Find where the given text appears and provide that cell's center as [x, y] coordinate. 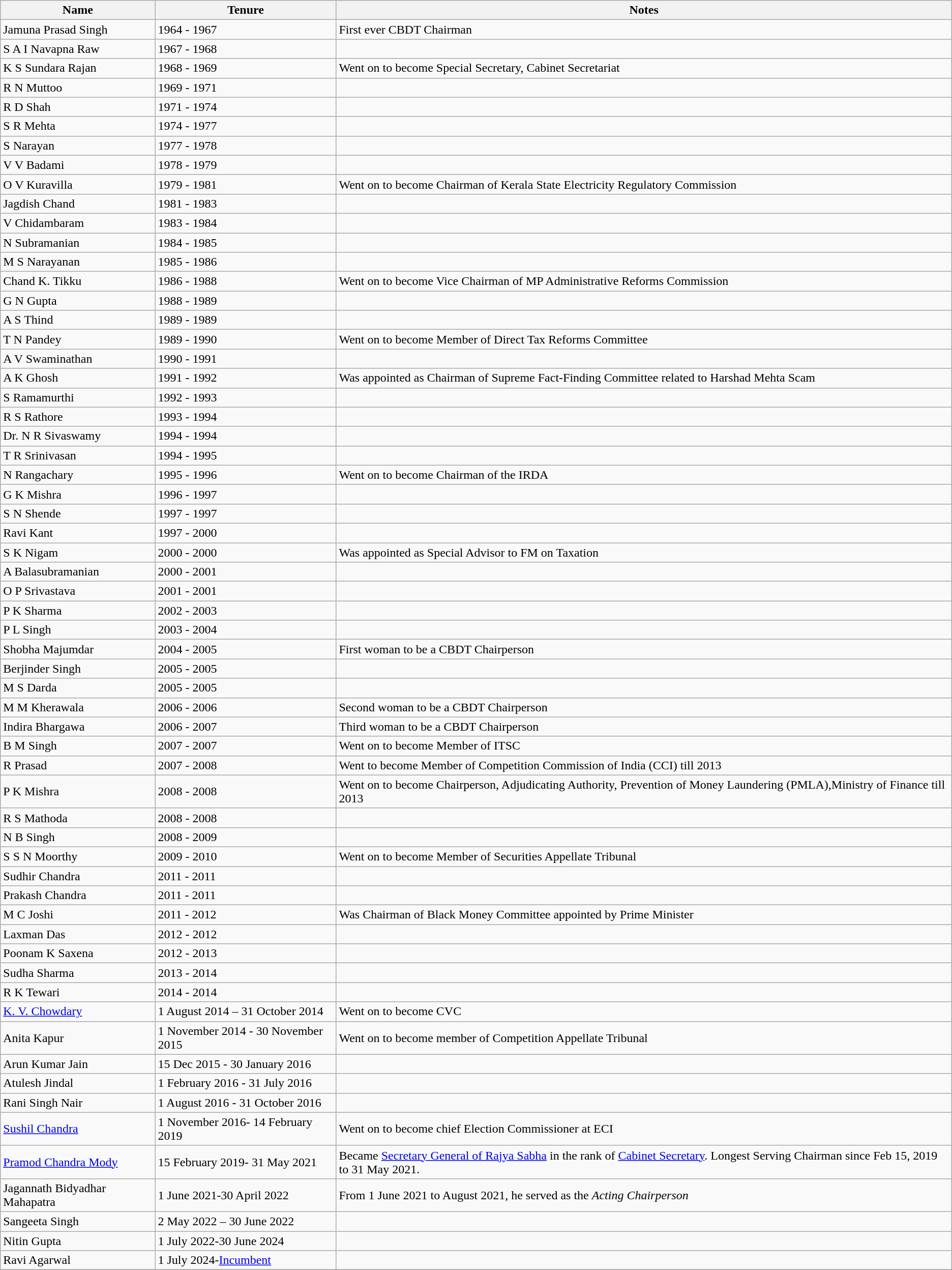
Berjinder Singh [78, 669]
A S Thind [78, 320]
Sangeeta Singh [78, 1221]
2012 - 2013 [246, 954]
Name [78, 10]
1995 - 1996 [246, 475]
1997 - 1997 [246, 513]
Notes [644, 10]
R Prasad [78, 765]
1996 - 1997 [246, 494]
15 Dec 2015 - 30 January 2016 [246, 1064]
1981 - 1983 [246, 204]
G N Gupta [78, 301]
15 February 2019- 31 May 2021 [246, 1162]
2007 - 2008 [246, 765]
A V Swaminathan [78, 359]
1979 - 1981 [246, 184]
Went on to become Member of Direct Tax Reforms Committee [644, 339]
B M Singh [78, 746]
1994 - 1995 [246, 455]
Ravi Agarwal [78, 1260]
1985 - 1986 [246, 262]
Chand K. Tikku [78, 281]
Shobha Majumdar [78, 649]
1 February 2016 - 31 July 2016 [246, 1083]
P L Singh [78, 630]
M M Kherawala [78, 707]
1 November 2016- 14 February 2019 [246, 1129]
T N Pandey [78, 339]
P K Mishra [78, 792]
Poonam K Saxena [78, 954]
K S Sundara Rajan [78, 68]
1989 - 1989 [246, 320]
2014 - 2014 [246, 992]
Became Secretary General of Rajya Sabha in the rank of Cabinet Secretary. Longest Serving Chairman since Feb 15, 2019 to 31 May 2021. [644, 1162]
N Subramanian [78, 243]
1 August 2016 - 31 October 2016 [246, 1103]
Jagannath Bidyadhar Mahapatra [78, 1195]
Sudha Sharma [78, 973]
2011 - 2012 [246, 915]
O V Kuravilla [78, 184]
Second woman to be a CBDT Chairperson [644, 707]
1977 - 1978 [246, 146]
V V Badami [78, 165]
Tenure [246, 10]
Pramod Chandra Mody [78, 1162]
1967 - 1968 [246, 49]
S S N Moorthy [78, 856]
R S Rathore [78, 417]
2012 - 2012 [246, 934]
1 June 2021-30 April 2022 [246, 1195]
Went on to become Chairperson, Adjudicating Authority, Prevention of Money Laundering (PMLA),Ministry of Finance till 2013 [644, 792]
Went on to become CVC [644, 1012]
Sudhir Chandra [78, 876]
First woman to be a CBDT Chairperson [644, 649]
1992 - 1993 [246, 397]
S Ramamurthi [78, 397]
Jamuna Prasad Singh [78, 30]
P K Sharma [78, 611]
Third woman to be a CBDT Chairperson [644, 727]
Arun Kumar Jain [78, 1064]
Was appointed as Chairman of Supreme Fact-Finding Committee related to Harshad Mehta Scam [644, 378]
1986 - 1988 [246, 281]
R K Tewari [78, 992]
Nitin Gupta [78, 1241]
1978 - 1979 [246, 165]
1988 - 1989 [246, 301]
N Rangachary [78, 475]
Went on to become member of Competition Appellate Tribunal [644, 1038]
V Chidambaram [78, 223]
2007 - 2007 [246, 746]
2008 - 2009 [246, 837]
M S Darda [78, 688]
Went on to become Chairman of Kerala State Electricity Regulatory Commission [644, 184]
Dr. N R Sivaswamy [78, 436]
1971 - 1974 [246, 107]
Was Chairman of Black Money Committee appointed by Prime Minister [644, 915]
S K Nigam [78, 552]
Jagdish Chand [78, 204]
S N Shende [78, 513]
2009 - 2010 [246, 856]
Indira Bhargawa [78, 727]
M C Joshi [78, 915]
1974 - 1977 [246, 126]
Was appointed as Special Advisor to FM on Taxation [644, 552]
2002 - 2003 [246, 611]
G K Mishra [78, 494]
1 July 2022-30 June 2024 [246, 1241]
1 July 2024-Incumbent [246, 1260]
Went on to become Member of ITSC [644, 746]
1968 - 1969 [246, 68]
1964 - 1967 [246, 30]
2004 - 2005 [246, 649]
Went on to become chief Election Commissioner at ECI [644, 1129]
1997 - 2000 [246, 533]
2006 - 2006 [246, 707]
T R Srinivasan [78, 455]
Ravi Kant [78, 533]
From 1 June 2021 to August 2021, he served as the Acting Chairperson [644, 1195]
2003 - 2004 [246, 630]
Went on to become Chairman of the IRDA [644, 475]
N B Singh [78, 837]
1969 - 1971 [246, 88]
1 August 2014 – 31 October 2014 [246, 1012]
2001 - 2001 [246, 591]
Rani Singh Nair [78, 1103]
Laxman Das [78, 934]
Prakash Chandra [78, 896]
Sushil Chandra [78, 1129]
A K Ghosh [78, 378]
1991 - 1992 [246, 378]
O P Srivastava [78, 591]
S Narayan [78, 146]
1993 - 1994 [246, 417]
Anita Kapur [78, 1038]
S R Mehta [78, 126]
1983 - 1984 [246, 223]
R N Muttoo [78, 88]
2013 - 2014 [246, 973]
Atulesh Jindal [78, 1083]
Went on to become Member of Securities Appellate Tribunal [644, 856]
Went on to become Vice Chairman of MP Administrative Reforms Commission [644, 281]
R S Mathoda [78, 818]
2 May 2022 – 30 June 2022 [246, 1221]
R D Shah [78, 107]
S A I Navapna Raw [78, 49]
2006 - 2007 [246, 727]
1984 - 1985 [246, 243]
A Balasubramanian [78, 572]
Went on to become Special Secretary, Cabinet Secretariat [644, 68]
Went to become Member of Competition Commission of India (CCI) till 2013 [644, 765]
2000 - 2000 [246, 552]
1994 - 1994 [246, 436]
K. V. Chowdary [78, 1012]
1989 - 1990 [246, 339]
2000 - 2001 [246, 572]
1 November 2014 - 30 November 2015 [246, 1038]
1990 - 1991 [246, 359]
First ever CBDT Chairman [644, 30]
M S Narayanan [78, 262]
